Scan for the cell matching the given text and deliver its [x, y] coordinate at center. 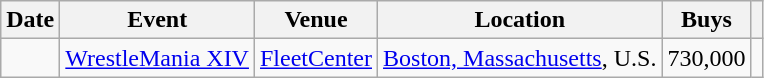
730,000 [706, 58]
Venue [316, 20]
Buys [706, 20]
Event [158, 20]
Date [30, 20]
Boston, Massachusetts, U.S. [520, 58]
WrestleMania XIV [158, 58]
FleetCenter [316, 58]
Location [520, 20]
